Return the (x, y) coordinate for the center point of the cell that contains the specified text.  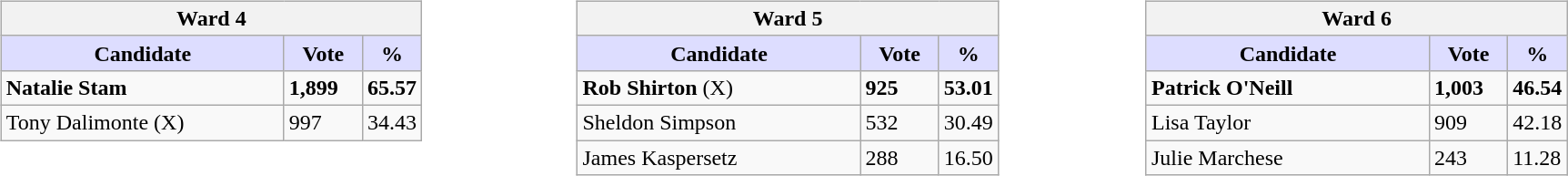
11.28 (1537, 158)
243 (1469, 158)
1,899 (323, 88)
288 (900, 158)
Julie Marchese (1288, 158)
James Kaspersetz (719, 158)
30.49 (968, 122)
34.43 (391, 122)
Ward 6 (1356, 18)
Sheldon Simpson (719, 122)
Ward 5 (788, 18)
997 (323, 122)
Tony Dalimonte (X) (142, 122)
Lisa Taylor (1288, 122)
1,003 (1469, 88)
909 (1469, 122)
925 (900, 88)
65.57 (391, 88)
53.01 (968, 88)
Rob Shirton (X) (719, 88)
Patrick O'Neill (1288, 88)
Ward 4 (211, 18)
46.54 (1537, 88)
42.18 (1537, 122)
16.50 (968, 158)
532 (900, 122)
Natalie Stam (142, 88)
